Output the (X, Y) coordinate of the center of the cell containing the given text.  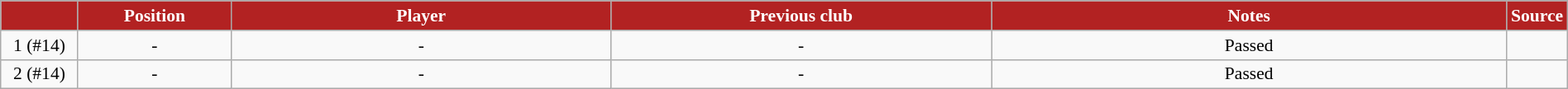
1 (#14) (40, 45)
Previous club (801, 16)
2 (#14) (40, 74)
Source (1537, 16)
Player (422, 16)
Position (155, 16)
Notes (1249, 16)
